Return the [x, y] coordinate for the center point of the cell that contains the specified text.  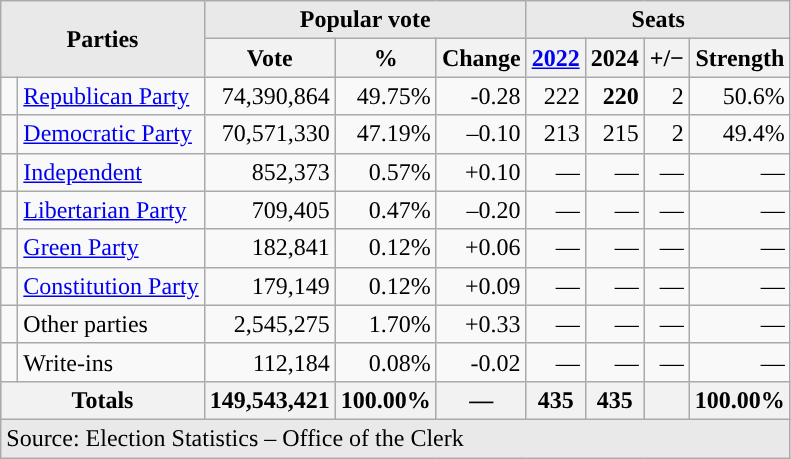
1.70% [386, 324]
Democratic Party [111, 134]
+/− [666, 58]
Republican Party [111, 96]
Totals [102, 400]
Vote [270, 58]
47.19% [386, 134]
–0.20 [481, 210]
Other parties [111, 324]
Constitution Party [111, 286]
+0.06 [481, 248]
852,373 [270, 172]
+0.33 [481, 324]
Green Party [111, 248]
Source: Election Statistics – Office of the Clerk [396, 438]
Seats [658, 20]
2,545,275 [270, 324]
% [386, 58]
–0.10 [481, 134]
0.08% [386, 362]
Libertarian Party [111, 210]
-0.28 [481, 96]
2022 [556, 58]
Change [481, 58]
+0.09 [481, 286]
Parties [102, 39]
112,184 [270, 362]
-0.02 [481, 362]
Strength [740, 58]
49.4% [740, 134]
0.57% [386, 172]
2024 [614, 58]
220 [614, 96]
74,390,864 [270, 96]
50.6% [740, 96]
70,571,330 [270, 134]
0.47% [386, 210]
182,841 [270, 248]
49.75% [386, 96]
709,405 [270, 210]
Popular vote [365, 20]
179,149 [270, 286]
149,543,421 [270, 400]
Write-ins [111, 362]
213 [556, 134]
Independent [111, 172]
215 [614, 134]
+0.10 [481, 172]
222 [556, 96]
